Search for the cell housing the specified text and yield its [x, y] center coordinate. 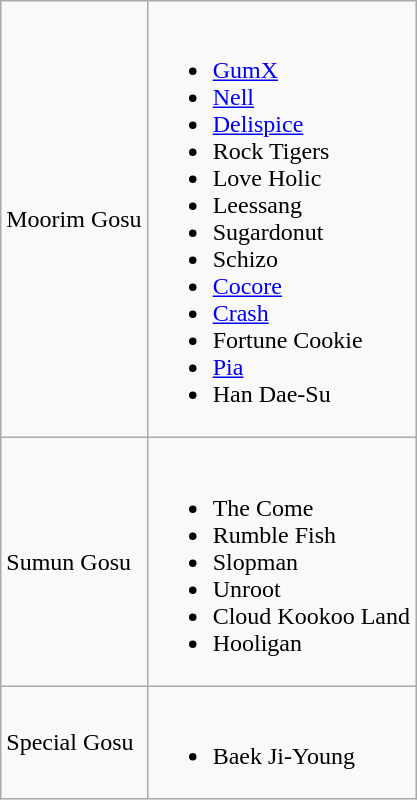
Sumun Gosu [74, 562]
Special Gosu [74, 742]
GumXNellDelispiceRock TigersLove HolicLeessangSugardonutSchizoCocoreCrashFortune CookiePiaHan Dae-Su [281, 220]
Moorim Gosu [74, 220]
Baek Ji-Young [281, 742]
The ComeRumble FishSlopmanUnrootCloud Kookoo LandHooligan [281, 562]
